Locate the cell with the specified text and output its (X, Y) center coordinate. 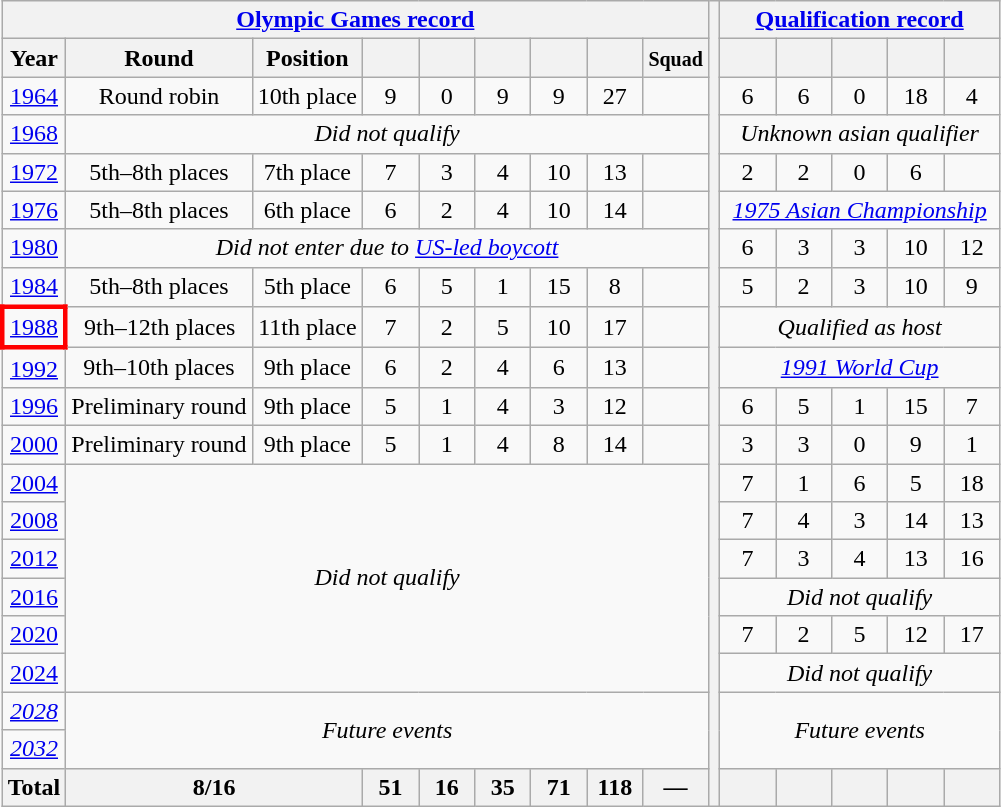
2016 (34, 597)
71 (559, 787)
2024 (34, 673)
1984 (34, 287)
2012 (34, 559)
Squad (676, 58)
2004 (34, 483)
1980 (34, 248)
8/16 (214, 787)
10th place (307, 96)
1964 (34, 96)
Unknown asian qualifier (859, 134)
2008 (34, 521)
Position (307, 58)
1988 (34, 328)
— (676, 787)
Round (159, 58)
2000 (34, 444)
1975 Asian Championship (859, 210)
2020 (34, 635)
7th place (307, 172)
5th place (307, 287)
1992 (34, 368)
Did not enter due to US-led boycott (388, 248)
11th place (307, 328)
Qualification record (859, 20)
1968 (34, 134)
Olympic Games record (355, 20)
Total (34, 787)
9th–10th places (159, 368)
2032 (34, 749)
35 (503, 787)
2028 (34, 711)
Year (34, 58)
118 (615, 787)
27 (615, 96)
51 (391, 787)
1996 (34, 406)
6th place (307, 210)
Round robin (159, 96)
1991 World Cup (859, 368)
9th–12th places (159, 328)
1976 (34, 210)
Qualified as host (859, 328)
1972 (34, 172)
